Identify which cell holds the provided text, then report its (X, Y) central coordinate. 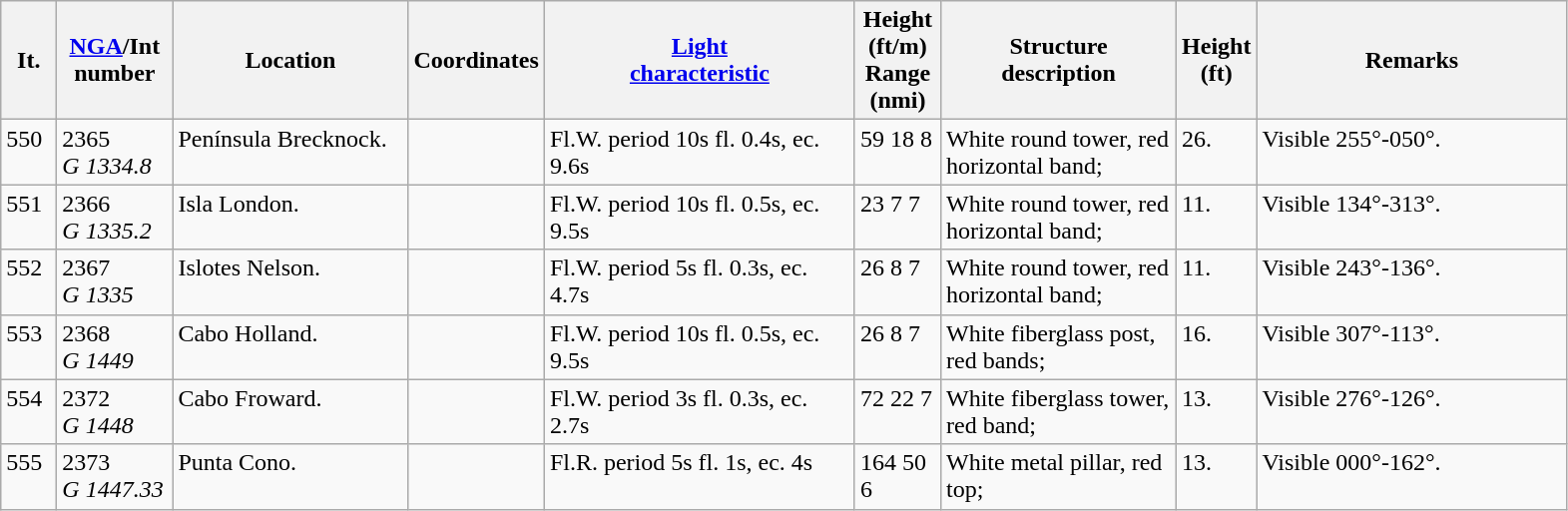
Visible 276°-126°. (1411, 411)
555 (29, 477)
2367G 1335 (115, 281)
Fl.W. period 10s fl. 0.4s, ec. 9.6s (699, 152)
2372G 1448 (115, 411)
Cabo Holland. (290, 347)
Cabo Froward. (290, 411)
Fl.R. period 5s fl. 1s, ec. 4s (699, 477)
59 18 8 (897, 152)
Fl.W. period 3s fl. 0.3s, ec. 2.7s (699, 411)
16. (1217, 347)
72 22 7 (897, 411)
26. (1217, 152)
It. (29, 60)
Visible 243°-136°. (1411, 281)
Península Brecknock. (290, 152)
554 (29, 411)
Islotes Nelson. (290, 281)
551 (29, 218)
Isla London. (290, 218)
2368G 1449 (115, 347)
White fiberglass post, red bands; (1058, 347)
552 (29, 281)
Height (ft/m)Range (nmi) (897, 60)
Fl.W. period 5s fl. 0.3s, ec. 4.7s (699, 281)
2366G 1335.2 (115, 218)
Visible 134°-313°. (1411, 218)
164 50 6 (897, 477)
White metal pillar, red top; (1058, 477)
NGA/Intnumber (115, 60)
2365G 1334.8 (115, 152)
White fiberglass tower, red band; (1058, 411)
2373G 1447.33 (115, 477)
Structuredescription (1058, 60)
Visible 000°-162°. (1411, 477)
550 (29, 152)
Lightcharacteristic (699, 60)
553 (29, 347)
Visible 307°-113°. (1411, 347)
Punta Cono. (290, 477)
Coordinates (476, 60)
Height (ft) (1217, 60)
Visible 255°-050°. (1411, 152)
Location (290, 60)
23 7 7 (897, 218)
Remarks (1411, 60)
